Capture the cell that displays the provided text and extract its (X, Y) central coordinate. 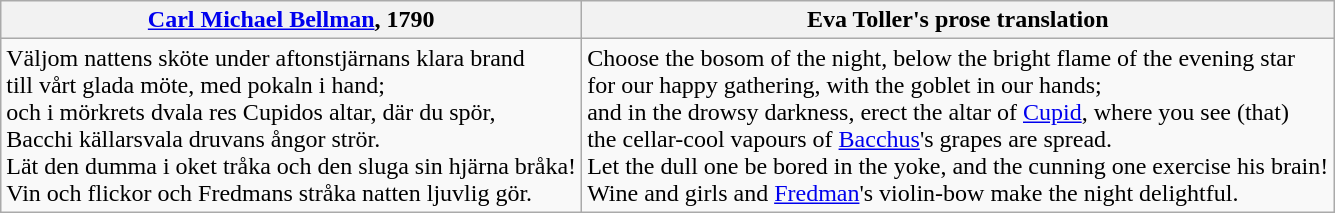
Carl Michael Bellman, 1790 (292, 20)
Eva Toller's prose translation (958, 20)
